Capture the cell that displays the provided text and extract its [x, y] central coordinate. 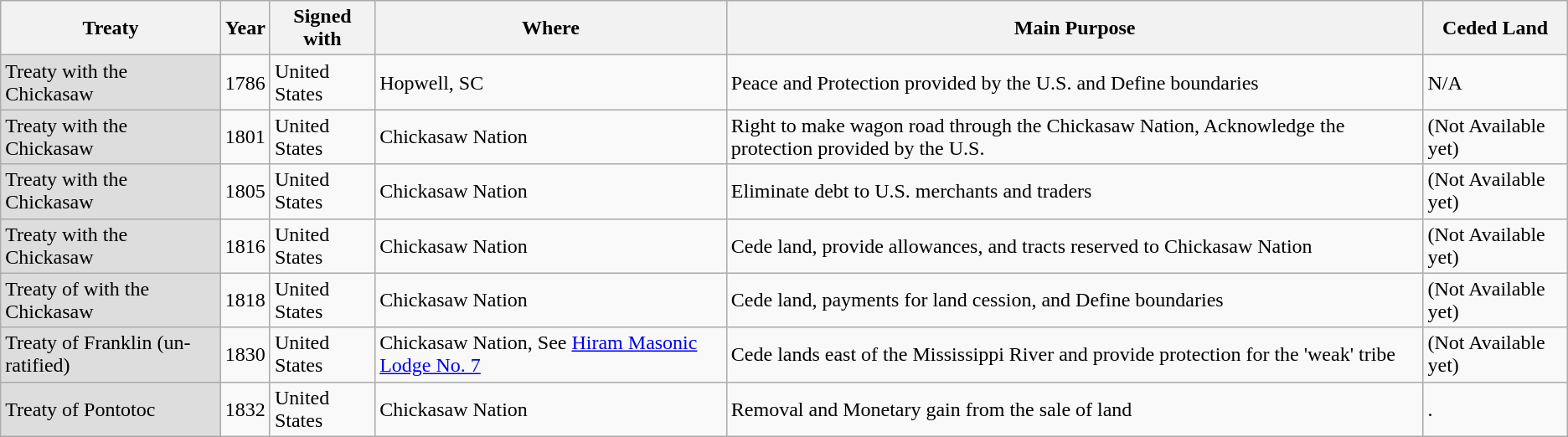
Where [551, 28]
Chickasaw Nation, See Hiram Masonic Lodge No. 7 [551, 355]
Cede land, provide allowances, and tracts reserved to Chickasaw Nation [1075, 246]
. [1495, 409]
1786 [245, 82]
Treaty of Franklin (un-ratified) [111, 355]
Treaty [111, 28]
1830 [245, 355]
1816 [245, 246]
Hopwell, SC [551, 82]
Treaty of Pontotoc [111, 409]
1818 [245, 300]
Ceded Land [1495, 28]
Cede lands east of the Mississippi River and provide protection for the 'weak' tribe [1075, 355]
Treaty of with the Chickasaw [111, 300]
1805 [245, 191]
Removal and Monetary gain from the sale of land [1075, 409]
Right to make wagon road through the Chickasaw Nation, Acknowledge the protection provided by the U.S. [1075, 137]
Cede land, payments for land cession, and Define boundaries [1075, 300]
Eliminate debt to U.S. merchants and traders [1075, 191]
Main Purpose [1075, 28]
N/A [1495, 82]
1801 [245, 137]
1832 [245, 409]
Peace and Protection provided by the U.S. and Define boundaries [1075, 82]
Signed with [322, 28]
Year [245, 28]
